Output the (X, Y) coordinate of the center of the cell containing the given text.  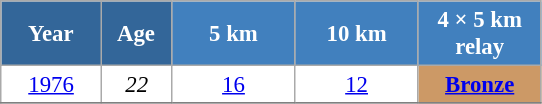
16 (234, 85)
10 km (356, 34)
1976 (52, 85)
22 (136, 85)
12 (356, 85)
Bronze (480, 85)
4 × 5 km relay (480, 34)
Age (136, 34)
5 km (234, 34)
Year (52, 34)
